For the text-containing cell, return its midpoint in [x, y] coordinate format. 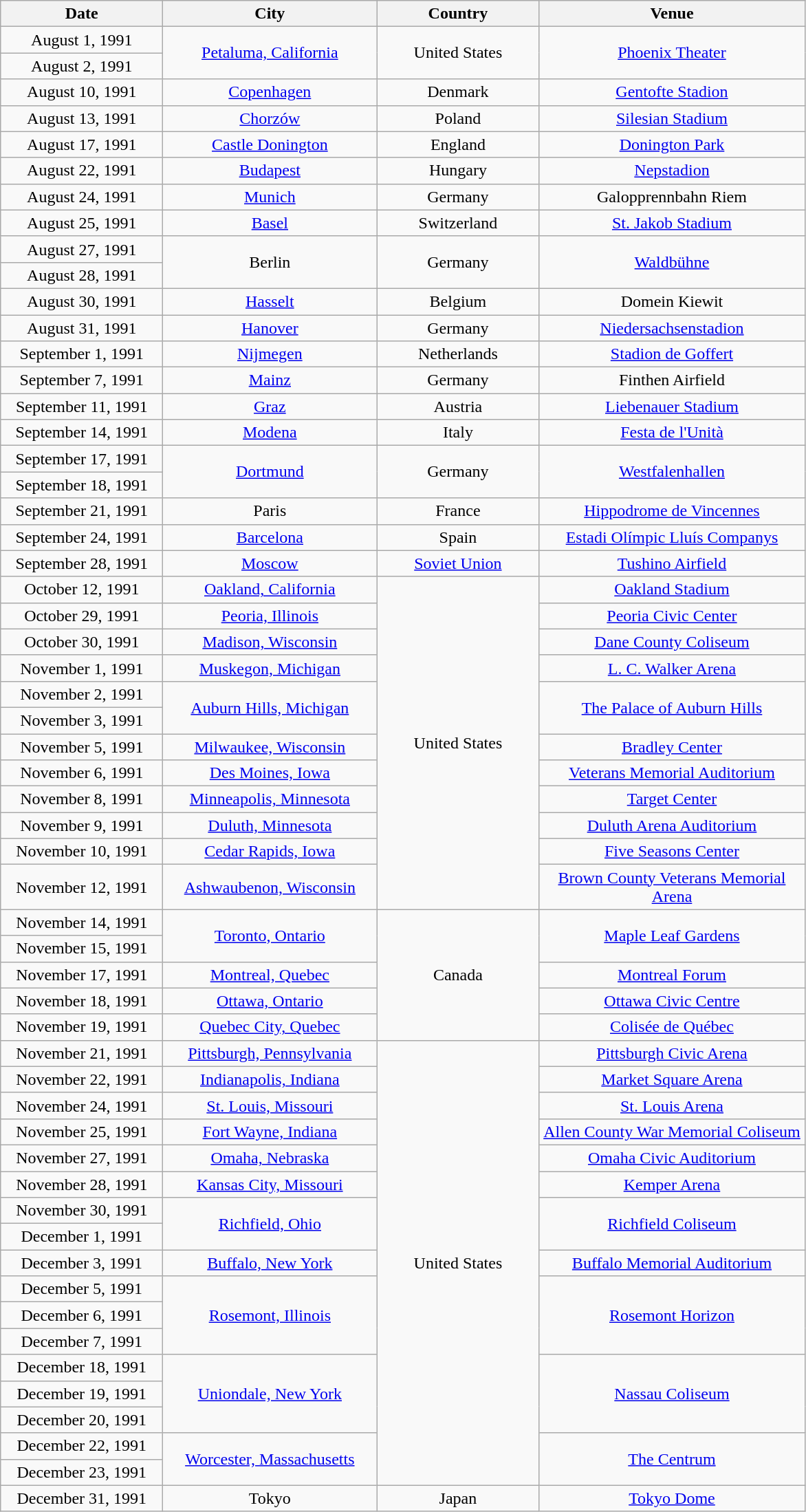
September 14, 1991 [82, 433]
Finthen Airfield [672, 380]
November 10, 1991 [82, 852]
August 2, 1991 [82, 66]
Date [82, 14]
Madison, Wisconsin [270, 642]
August 22, 1991 [82, 171]
St. Louis Arena [672, 1105]
August 10, 1991 [82, 92]
November 17, 1991 [82, 975]
Buffalo, New York [270, 1263]
Festa de l'Unità [672, 433]
September 28, 1991 [82, 563]
Mainz [270, 380]
Toronto, Ontario [270, 936]
City [270, 14]
Stadion de Goffert [672, 354]
Uniondale, New York [270, 1394]
Des Moines, Iowa [270, 773]
November 18, 1991 [82, 1001]
Paris [270, 511]
Oakland, California [270, 590]
Gentofte Stadion [672, 92]
December 20, 1991 [82, 1420]
Nepstadion [672, 171]
Omaha Civic Auditorium [672, 1158]
Basel [270, 223]
Kemper Arena [672, 1184]
Netherlands [458, 354]
November 12, 1991 [82, 887]
Liebenauer Stadium [672, 407]
Moscow [270, 563]
Ottawa Civic Centre [672, 1001]
Bradley Center [672, 746]
December 3, 1991 [82, 1263]
Domein Kiewit [672, 301]
Buffalo Memorial Auditorium [672, 1263]
Dane County Coliseum [672, 642]
Donington Park [672, 144]
August 30, 1991 [82, 301]
Hasselt [270, 301]
December 18, 1991 [82, 1368]
Canada [458, 975]
December 31, 1991 [82, 1498]
Rosemont, Illinois [270, 1315]
Duluth, Minnesota [270, 825]
September 21, 1991 [82, 511]
November 8, 1991 [82, 799]
Allen County War Memorial Coliseum [672, 1132]
Ottawa, Ontario [270, 1001]
England [458, 144]
Japan [458, 1498]
Castle Donington [270, 144]
September 11, 1991 [82, 407]
August 1, 1991 [82, 40]
Oakland Stadium [672, 590]
December 7, 1991 [82, 1341]
Phoenix Theater [672, 53]
Copenhagen [270, 92]
Hungary [458, 171]
October 12, 1991 [82, 590]
August 28, 1991 [82, 275]
September 1, 1991 [82, 354]
December 6, 1991 [82, 1315]
November 19, 1991 [82, 1027]
Muskegon, Michigan [270, 668]
Graz [270, 407]
Omaha, Nebraska [270, 1158]
Denmark [458, 92]
Auburn Hills, Michigan [270, 707]
Westfalenhallen [672, 472]
Quebec City, Quebec [270, 1027]
September 18, 1991 [82, 485]
December 1, 1991 [82, 1237]
November 28, 1991 [82, 1184]
August 24, 1991 [82, 197]
November 6, 1991 [82, 773]
Estadi Olímpic Lluís Companys [672, 537]
Fort Wayne, Indiana [270, 1132]
France [458, 511]
December 5, 1991 [82, 1289]
Silesian Stadium [672, 118]
Rosemont Horizon [672, 1315]
November 1, 1991 [82, 668]
November 24, 1991 [82, 1105]
Spain [458, 537]
Niedersachsenstadion [672, 328]
St. Jakob Stadium [672, 223]
Pittsburgh, Pennsylvania [270, 1053]
L. C. Walker Arena [672, 668]
Hanover [270, 328]
November 15, 1991 [82, 949]
November 5, 1991 [82, 746]
Nijmegen [270, 354]
The Palace of Auburn Hills [672, 707]
Milwaukee, Wisconsin [270, 746]
November 27, 1991 [82, 1158]
November 25, 1991 [82, 1132]
November 21, 1991 [82, 1053]
November 2, 1991 [82, 694]
Indianapolis, Indiana [270, 1079]
Worcester, Massachusetts [270, 1459]
Venue [672, 14]
Waldbühne [672, 262]
August 31, 1991 [82, 328]
Budapest [270, 171]
Montreal Forum [672, 975]
Hippodrome de Vincennes [672, 511]
Peoria Civic Center [672, 616]
Switzerland [458, 223]
Galopprennbahn Riem [672, 197]
November 14, 1991 [82, 922]
October 29, 1991 [82, 616]
Italy [458, 433]
August 13, 1991 [82, 118]
Peoria, Illinois [270, 616]
December 23, 1991 [82, 1472]
December 22, 1991 [82, 1446]
Dortmund [270, 472]
Tokyo [270, 1498]
Market Square Arena [672, 1079]
Minneapolis, Minnesota [270, 799]
August 17, 1991 [82, 144]
Maple Leaf Gardens [672, 936]
December 19, 1991 [82, 1394]
Poland [458, 118]
August 25, 1991 [82, 223]
St. Louis, Missouri [270, 1105]
Soviet Union [458, 563]
November 30, 1991 [82, 1211]
Target Center [672, 799]
November 3, 1991 [82, 720]
Pittsburgh Civic Arena [672, 1053]
Montreal, Quebec [270, 975]
November 9, 1991 [82, 825]
Kansas City, Missouri [270, 1184]
Veterans Memorial Auditorium [672, 773]
September 17, 1991 [82, 459]
September 7, 1991 [82, 380]
Tokyo Dome [672, 1498]
Five Seasons Center [672, 852]
Munich [270, 197]
Barcelona [270, 537]
Modena [270, 433]
Richfield, Ohio [270, 1224]
Berlin [270, 262]
Brown County Veterans Memorial Arena [672, 887]
September 24, 1991 [82, 537]
August 27, 1991 [82, 249]
Cedar Rapids, Iowa [270, 852]
Petaluma, California [270, 53]
Nassau Coliseum [672, 1394]
Country [458, 14]
Richfield Coliseum [672, 1224]
Ashwaubenon, Wisconsin [270, 887]
Austria [458, 407]
Duluth Arena Auditorium [672, 825]
Tushino Airfield [672, 563]
Belgium [458, 301]
Chorzów [270, 118]
The Centrum [672, 1459]
October 30, 1991 [82, 642]
Colisée de Québec [672, 1027]
November 22, 1991 [82, 1079]
